Output the [X, Y] coordinate of the center of the cell containing the given text.  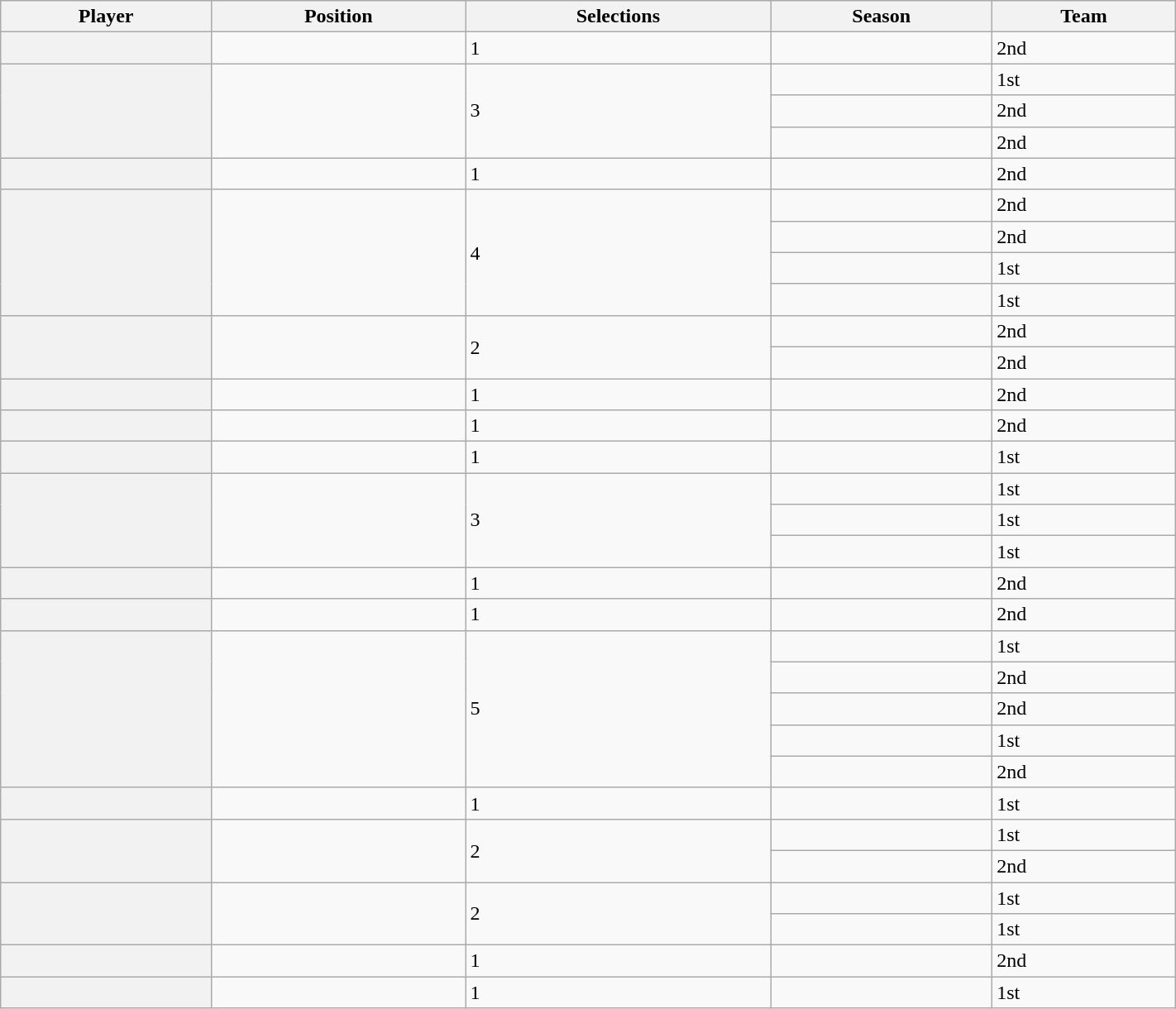
Team [1084, 17]
5 [619, 709]
4 [619, 252]
Selections [619, 17]
Position [339, 17]
Season [882, 17]
Player [106, 17]
